Return the [X, Y] coordinate for the center point of the cell that contains the specified text.  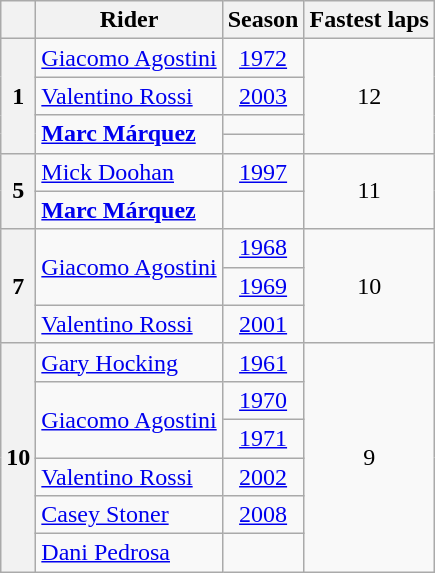
2001 [263, 324]
1970 [263, 400]
12 [369, 96]
Gary Hocking [129, 362]
2008 [263, 515]
Season [263, 20]
1968 [263, 248]
Casey Stoner [129, 515]
1961 [263, 362]
7 [18, 286]
1997 [263, 172]
Mick Doohan [129, 172]
1972 [263, 58]
11 [369, 191]
Rider [129, 20]
9 [369, 457]
1971 [263, 438]
1969 [263, 286]
2002 [263, 477]
Dani Pedrosa [129, 553]
5 [18, 191]
Fastest laps [369, 20]
1 [18, 96]
2003 [263, 96]
